Pinpoint the cell where the given text exists, returning its (X, Y) midpoint coordinate. 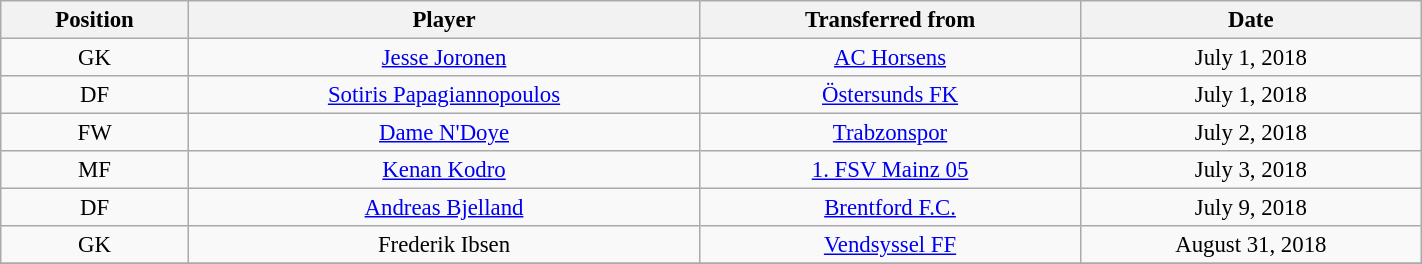
FW (95, 133)
Player (444, 20)
Brentford F.C. (890, 208)
Date (1250, 20)
Sotiris Papagiannopoulos (444, 95)
Trabzonspor (890, 133)
1. FSV Mainz 05 (890, 170)
July 3, 2018 (1250, 170)
July 2, 2018 (1250, 133)
July 9, 2018 (1250, 208)
MF (95, 170)
Kenan Kodro (444, 170)
Frederik Ibsen (444, 245)
Dame N'Doye (444, 133)
Andreas Bjelland (444, 208)
Jesse Joronen (444, 58)
Position (95, 20)
Transferred from (890, 20)
August 31, 2018 (1250, 245)
Östersunds FK (890, 95)
AC Horsens (890, 58)
Vendsyssel FF (890, 245)
